Pinpoint the cell where the given text exists, returning its [X, Y] midpoint coordinate. 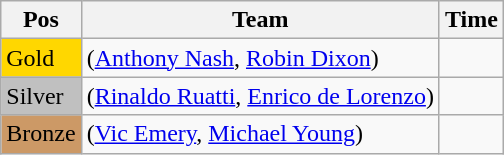
Team [260, 20]
Gold [41, 58]
(Anthony Nash, Robin Dixon) [260, 58]
Pos [41, 20]
Bronze [41, 134]
Silver [41, 96]
(Vic Emery, Michael Young) [260, 134]
Time [471, 20]
(Rinaldo Ruatti, Enrico de Lorenzo) [260, 96]
